Capture the cell that displays the provided text and extract its (X, Y) central coordinate. 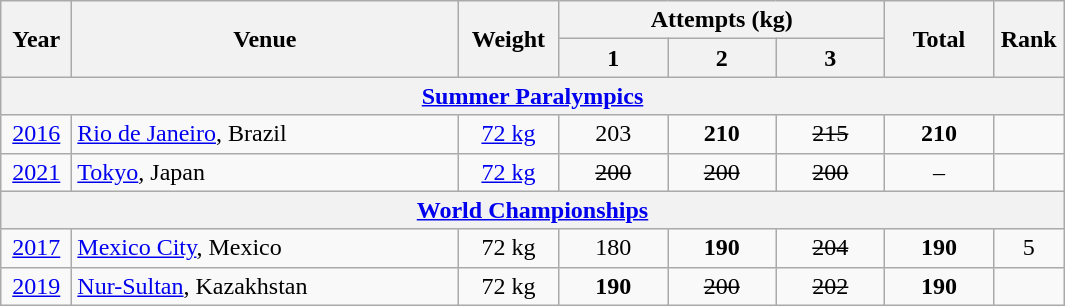
215 (830, 134)
180 (614, 248)
2021 (36, 172)
Rank (1028, 39)
202 (830, 286)
Total (940, 39)
2 (722, 58)
Attempts (kg) (722, 20)
3 (830, 58)
Tokyo, Japan (265, 172)
203 (614, 134)
2017 (36, 248)
Mexico City, Mexico (265, 248)
World Championships (533, 210)
Nur-Sultan, Kazakhstan (265, 286)
Year (36, 39)
2016 (36, 134)
Weight (508, 39)
Rio de Janeiro, Brazil (265, 134)
5 (1028, 248)
1 (614, 58)
2019 (36, 286)
204 (830, 248)
– (940, 172)
Summer Paralympics (533, 96)
Venue (265, 39)
